Return the [x, y] coordinate for the center point of the cell that contains the specified text.  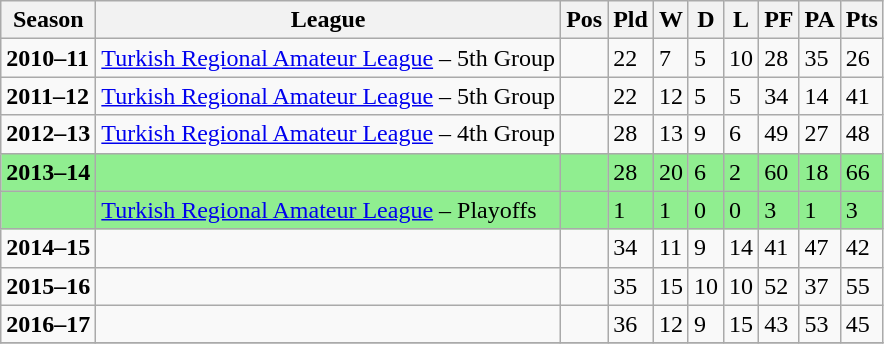
13 [670, 134]
Season [48, 20]
Turkish Regional Amateur League – Playoffs [328, 210]
20 [670, 172]
42 [862, 248]
60 [779, 172]
2012–13 [48, 134]
55 [862, 286]
2015–16 [48, 286]
2013–14 [48, 172]
52 [779, 286]
27 [820, 134]
18 [820, 172]
2011–12 [48, 96]
Pts [862, 20]
D [706, 20]
2010–11 [48, 58]
PA [820, 20]
49 [779, 134]
36 [631, 324]
47 [820, 248]
2 [742, 172]
2014–15 [48, 248]
Pos [584, 20]
45 [862, 324]
11 [670, 248]
53 [820, 324]
W [670, 20]
43 [779, 324]
37 [820, 286]
7 [670, 58]
26 [862, 58]
66 [862, 172]
League [328, 20]
Pld [631, 20]
2016–17 [48, 324]
Turkish Regional Amateur League – 4th Group [328, 134]
48 [862, 134]
PF [779, 20]
L [742, 20]
